From the cell containing the given text, extract its center point as (x, y) coordinate. 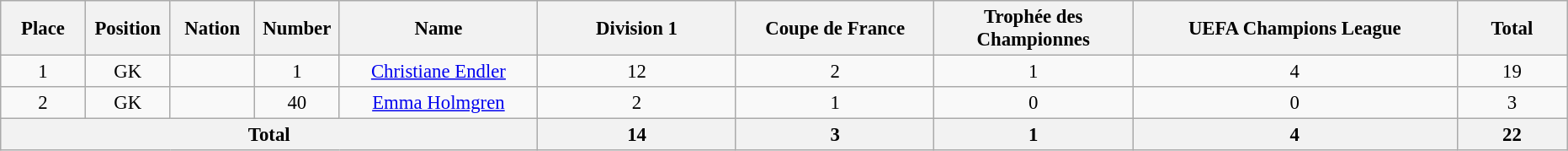
Trophée des Championnes (1034, 29)
22 (1512, 135)
Division 1 (637, 29)
Position (128, 29)
40 (298, 103)
Nation (212, 29)
Number (298, 29)
Coupe de France (835, 29)
Emma Holmgren (439, 103)
UEFA Champions League (1295, 29)
14 (637, 135)
Name (439, 29)
19 (1512, 72)
Christiane Endler (439, 72)
Place (44, 29)
12 (637, 72)
